For the text-containing cell, return its midpoint in [X, Y] coordinate format. 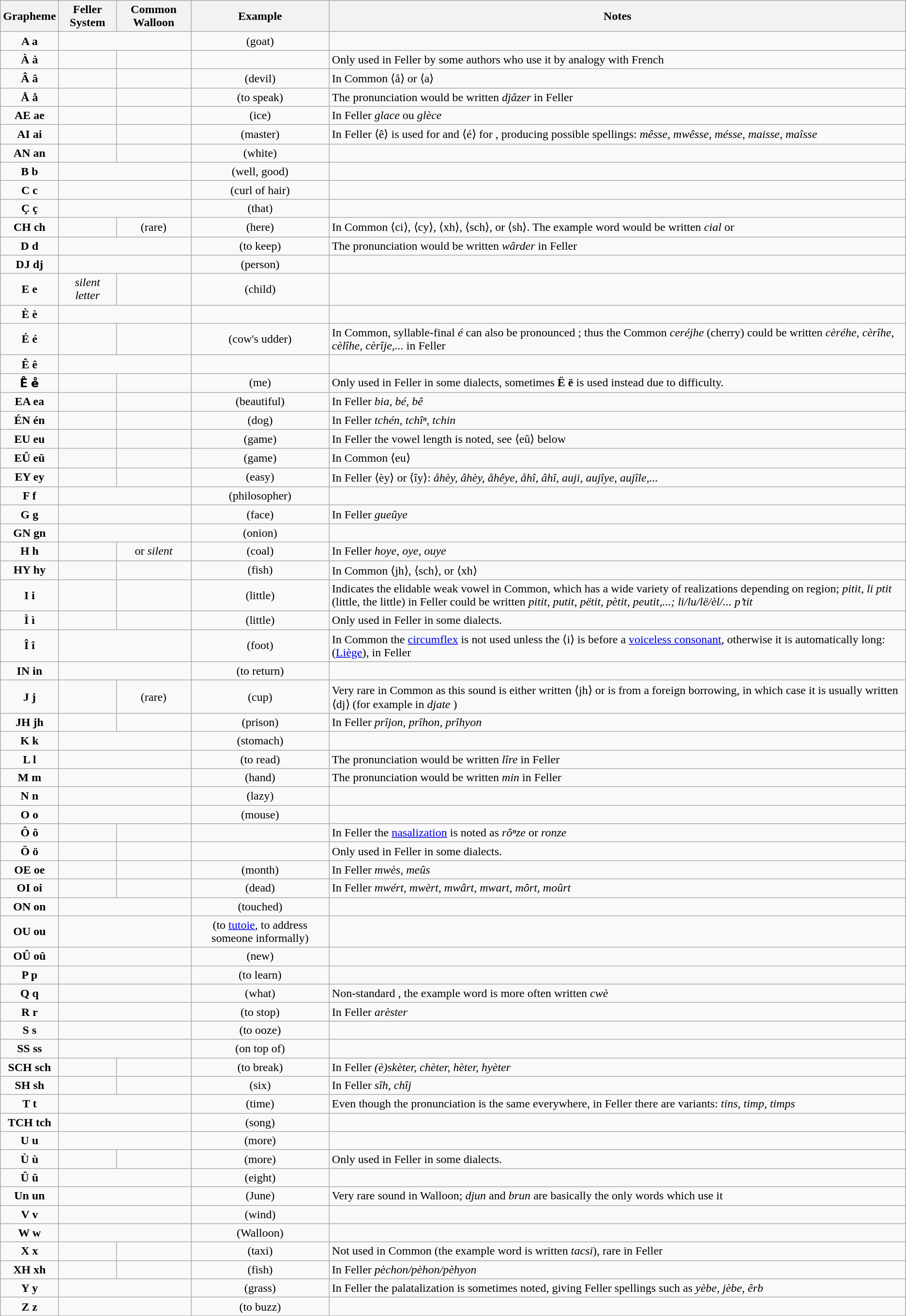
OE oe [30, 870]
AI ai [30, 135]
silent letter [87, 289]
(stomach) [260, 741]
L l [30, 759]
F f [30, 496]
T t [30, 1104]
Feller System [87, 16]
In Feller mwès, meûs [618, 870]
(here) [260, 227]
(foot) [260, 646]
(onion) [260, 533]
(what) [260, 993]
CH ch [30, 227]
Î î [30, 646]
Non-standard , the example word is more often written cwè [618, 993]
I i [30, 595]
N n [30, 796]
(beautiful) [260, 402]
The pronunciation would be written wârder in Feller [618, 246]
AN an [30, 153]
È è [30, 314]
(mouse) [260, 815]
R r [30, 1012]
M m [30, 778]
(song) [260, 1122]
EY ey [30, 477]
Grapheme [30, 16]
SH sh [30, 1086]
In Feller the palatalization is sometimes noted, giving Feller spellings such as yèbe, jèbe, êrb [618, 1288]
(master) [260, 135]
In Common, syllable-final é can also be pronounced ; thus the Common ceréjhe (cherry) could be written cèréhe, cèrîhe, cèlîhe, cèrîje,... in Feller [618, 339]
Â â [30, 78]
In Feller pèchon/pèhon/pèhyon [618, 1270]
(ice) [260, 116]
(to read) [260, 759]
U u [30, 1141]
A a [30, 41]
É é [30, 339]
(philosopher) [260, 496]
In Feller (è)skèter, chèter, hèter, hyèter [618, 1067]
In Feller mwért, mwèrt, mwârt, mwart, môrt, moûrt [618, 888]
Ô ô [30, 833]
(cow's udder) [260, 339]
(to stop) [260, 1012]
Z z [30, 1306]
Notes [618, 16]
(white) [260, 153]
In Feller ⟨èy⟩ or ⟨îy⟩: åhèy, âhèy, åhêye, åhî, âhî, auji, aujîye, aujîle,... [618, 477]
(dog) [260, 420]
AE ae [30, 116]
EÛ eû [30, 458]
(cup) [260, 696]
In Common ⟨jh⟩, ⟨sch⟩, or ⟨xh⟩ [618, 570]
(to tutoie, to address someone informally) [260, 931]
In Feller hoye, oye, ouye [618, 551]
(to return) [260, 671]
IN in [30, 671]
(easy) [260, 477]
In Feller prîjon, prîhon, prîhyon [618, 722]
In Common ⟨eu⟩ [618, 458]
In Common the circumflex is not used unless the ⟨i⟩ is before a voiceless consonant, otherwise it is automatically long: (Liège), in Feller [618, 646]
In Common ⟨ci⟩, ⟨cy⟩, ⟨xh⟩, ⟨sch⟩, or ⟨sh⟩. The example word would be written cial or [618, 227]
(to break) [260, 1067]
Û û [30, 1178]
HY hy [30, 570]
C c [30, 190]
Y y [30, 1288]
(on top of) [260, 1048]
(face) [260, 514]
B b [30, 171]
In Feller tchén, tchîⁿ, tchin [618, 420]
(wind) [260, 1214]
(me) [260, 383]
Un un [30, 1196]
(June) [260, 1196]
(well, good) [260, 171]
GN gn [30, 533]
Only used in Feller by some authors who use it by analogy with French [618, 60]
(eight) [260, 1178]
P p [30, 975]
X x [30, 1251]
In Feller gueûye [618, 514]
The pronunciation would be written djâzer in Feller [618, 97]
(touched) [260, 907]
In Feller sîh, chîj [618, 1086]
In Feller the nasalization is noted as rôⁿze or ronze [618, 833]
(time) [260, 1104]
Not used in Common (the example word is written tacsi), rare in Feller [618, 1251]
Very rare sound in Walloon; djun and brun are basically the only words which use it [618, 1196]
(devil) [260, 78]
(to keep) [260, 246]
(month) [260, 870]
JH jh [30, 722]
(lazy) [260, 796]
J j [30, 696]
XH xh [30, 1270]
The pronunciation would be written min in Feller [618, 778]
In Feller the vowel length is noted, see ⟨eû⟩ below [618, 439]
In Common ⟨å⟩ or ⟨a⟩ [618, 78]
Common Walloon [153, 16]
(person) [260, 264]
À à [30, 60]
Only used in Feller in some dialects, sometimes Ë ë is used instead due to difficulty. [618, 383]
Ç ç [30, 208]
TCH tch [30, 1122]
SS ss [30, 1048]
O o [30, 815]
In Feller arèster [618, 1012]
(child) [260, 289]
Q q [30, 993]
(to speak) [260, 97]
(new) [260, 956]
(taxi) [260, 1251]
In Feller ⟨ê⟩ is used for and ⟨é⟩ for , producing possible spellings: mêsse, mwêsse, mésse, maisse, maîsse [618, 135]
(dead) [260, 888]
(prison) [260, 722]
(to learn) [260, 975]
or silent [153, 551]
(to ooze) [260, 1030]
The pronunciation would be written lîre in Feller [618, 759]
OU ou [30, 931]
Even though the pronunciation is the same everywhere, in Feller there are variants: tins, timp, timps [618, 1104]
OÛ oû [30, 956]
H h [30, 551]
G g [30, 514]
ON on [30, 907]
(Walloon) [260, 1233]
(coal) [260, 551]
E̊ e̊ [30, 383]
(hand) [260, 778]
E e [30, 289]
In Feller glace ou glèce [618, 116]
In Feller bia, bé, bê [618, 402]
(grass) [260, 1288]
(curl of hair) [260, 190]
DJ dj [30, 264]
Å å [30, 97]
(six) [260, 1086]
Ê ê [30, 364]
D d [30, 246]
EA ea [30, 402]
(that) [260, 208]
Ì ì [30, 620]
(to buzz) [260, 1306]
S s [30, 1030]
Example [260, 16]
W w [30, 1233]
SCH sch [30, 1067]
ÉN én [30, 420]
EU eu [30, 439]
OI oi [30, 888]
Ö ö [30, 851]
V v [30, 1214]
Ù ù [30, 1159]
K k [30, 741]
(goat) [260, 41]
